Search for the cell housing the specified text and yield its [x, y] center coordinate. 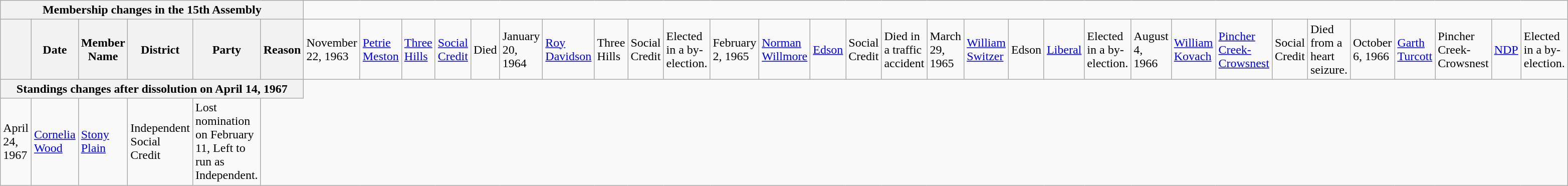
Died in a traffic accident [904, 49]
Member Name [103, 49]
April 24, 1967 [16, 141]
William Switzer [986, 49]
Party [227, 49]
Norman Willmore [785, 49]
Membership changes in the 15th Assembly [152, 10]
Standings changes after dissolution on April 14, 1967 [152, 89]
Petrie Meston [381, 49]
August 4, 1966 [1151, 49]
William Kovach [1194, 49]
March 29, 1965 [946, 49]
Independent Social Credit [160, 141]
Liberal [1064, 49]
Roy Davidson [568, 49]
November 22, 1963 [332, 49]
January 20, 1964 [521, 49]
Garth Turcott [1415, 49]
Cornelia Wood [55, 141]
Died from a heart seizure. [1329, 49]
October 6, 1966 [1372, 49]
Lost nomination on February 11, Left to run as Independent. [227, 141]
February 2, 1965 [735, 49]
NDP [1506, 49]
Date [55, 49]
Died [485, 49]
Reason [282, 49]
District [160, 49]
Stony Plain [103, 141]
